Provide the (x, y) coordinate of the cell's center where the given text is located.  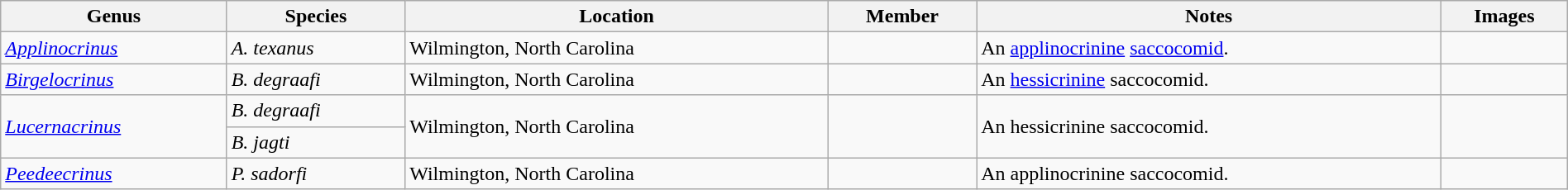
A. texanus (316, 48)
Genus (114, 17)
Peedeecrinus (114, 173)
Lucernacrinus (114, 126)
Species (316, 17)
Notes (1209, 17)
Applinocrinus (114, 48)
Images (1503, 17)
Location (617, 17)
Member (901, 17)
P. sadorfi (316, 173)
Birgelocrinus (114, 79)
B. jagti (316, 142)
